Return the [X, Y] coordinate for the center point of the cell that contains the specified text.  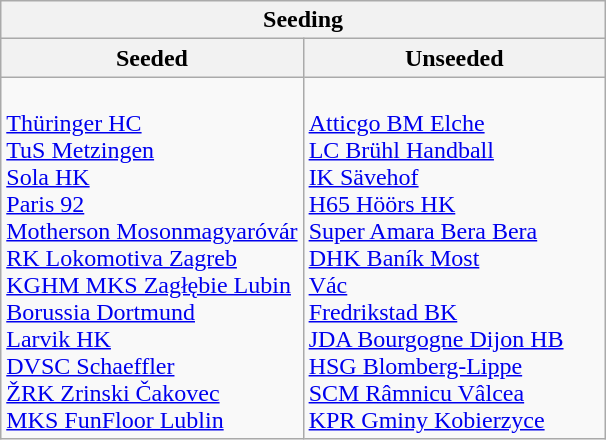
Unseeded [454, 58]
Seeded [152, 58]
Seeding [304, 20]
